Provide the (x, y) coordinate of the cell's center where the given text is located.  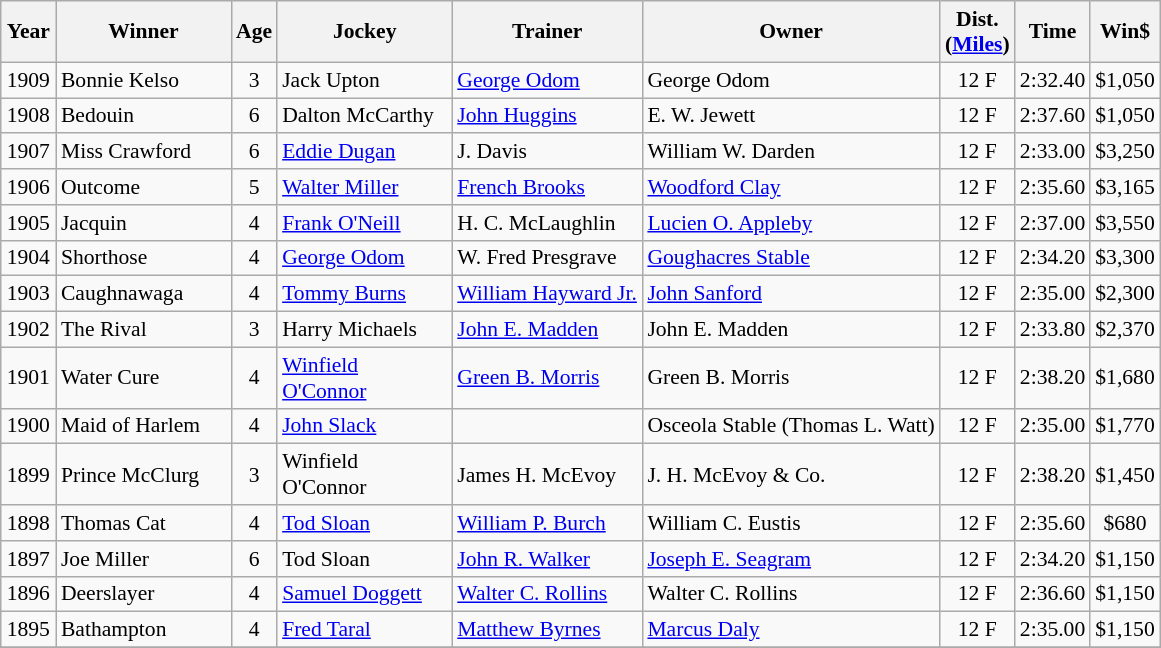
$3,250 (1124, 152)
1895 (28, 630)
$3,300 (1124, 258)
John Huggins (547, 116)
Walter Miller (364, 187)
1900 (28, 426)
William C. Eustis (791, 523)
2:33.00 (1052, 152)
1907 (28, 152)
$2,300 (1124, 294)
1902 (28, 330)
1901 (28, 378)
Deerslayer (144, 594)
$1,450 (1124, 474)
Frank O'Neill (364, 223)
2:36.60 (1052, 594)
1904 (28, 258)
H. C. McLaughlin (547, 223)
Trainer (547, 32)
Thomas Cat (144, 523)
Bathampton (144, 630)
1906 (28, 187)
1899 (28, 474)
Jacquin (144, 223)
2:37.60 (1052, 116)
$1,680 (1124, 378)
William P. Burch (547, 523)
1897 (28, 559)
2:32.40 (1052, 80)
Goughacres Stable (791, 258)
1909 (28, 80)
1898 (28, 523)
W. Fred Presgrave (547, 258)
Jockey (364, 32)
Osceola Stable (Thomas L. Watt) (791, 426)
Bonnie Kelso (144, 80)
$3,550 (1124, 223)
John R. Walker (547, 559)
Joe Miller (144, 559)
Owner (791, 32)
Dist. (Miles) (978, 32)
Tommy Burns (364, 294)
1896 (28, 594)
$680 (1124, 523)
John Slack (364, 426)
Matthew Byrnes (547, 630)
The Rival (144, 330)
Water Cure (144, 378)
J. H. McEvoy & Co. (791, 474)
E. W. Jewett (791, 116)
2:37.00 (1052, 223)
William Hayward Jr. (547, 294)
Lucien O. Appleby (791, 223)
James H. McEvoy (547, 474)
French Brooks (547, 187)
Age (254, 32)
Year (28, 32)
Maid of Harlem (144, 426)
Caughnawaga (144, 294)
Time (1052, 32)
Samuel Doggett (364, 594)
Bedouin (144, 116)
$2,370 (1124, 330)
Jack Upton (364, 80)
Prince McClurg (144, 474)
1908 (28, 116)
1903 (28, 294)
Miss Crawford (144, 152)
$3,165 (1124, 187)
Harry Michaels (364, 330)
Win$ (1124, 32)
Joseph E. Seagram (791, 559)
Outcome (144, 187)
J. Davis (547, 152)
1905 (28, 223)
$1,770 (1124, 426)
Marcus Daly (791, 630)
Fred Taral (364, 630)
2:33.80 (1052, 330)
Dalton McCarthy (364, 116)
5 (254, 187)
John Sanford (791, 294)
Winner (144, 32)
Woodford Clay (791, 187)
Shorthose (144, 258)
William W. Darden (791, 152)
Eddie Dugan (364, 152)
